Locate the cell with the specified text and output its [X, Y] center coordinate. 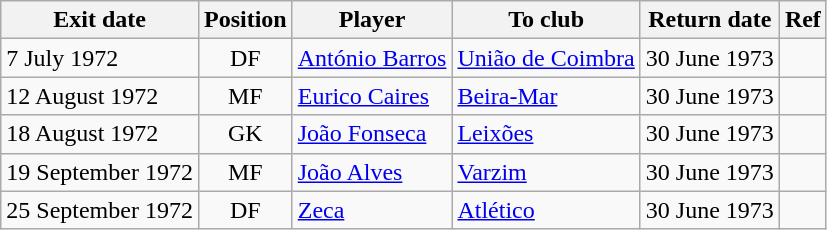
Return date [710, 20]
Atlético [546, 210]
18 August 1972 [100, 134]
Zeca [372, 210]
GK [245, 134]
Varzim [546, 172]
João Alves [372, 172]
João Fonseca [372, 134]
União de Coimbra [546, 58]
25 September 1972 [100, 210]
Exit date [100, 20]
Leixões [546, 134]
Beira-Mar [546, 96]
Position [245, 20]
7 July 1972 [100, 58]
12 August 1972 [100, 96]
19 September 1972 [100, 172]
Ref [802, 20]
Player [372, 20]
António Barros [372, 58]
To club [546, 20]
Eurico Caires [372, 96]
